Provide the [X, Y] coordinate of the cell's center where the given text is located.  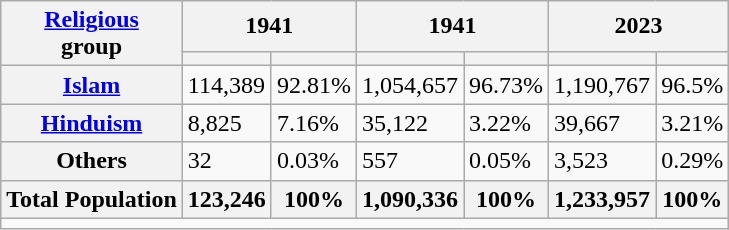
96.5% [692, 85]
0.29% [692, 161]
Others [92, 161]
35,122 [410, 123]
92.81% [314, 85]
1,090,336 [410, 199]
32 [226, 161]
0.05% [506, 161]
7.16% [314, 123]
1,054,657 [410, 85]
39,667 [602, 123]
557 [410, 161]
3.21% [692, 123]
123,246 [226, 199]
8,825 [226, 123]
Hinduism [92, 123]
Islam [92, 85]
96.73% [506, 85]
Total Population [92, 199]
3,523 [602, 161]
0.03% [314, 161]
1,190,767 [602, 85]
114,389 [226, 85]
2023 [639, 26]
1,233,957 [602, 199]
3.22% [506, 123]
Religiousgroup [92, 34]
